Determine the (x, y) coordinate at the center of the cell enclosing the given text.  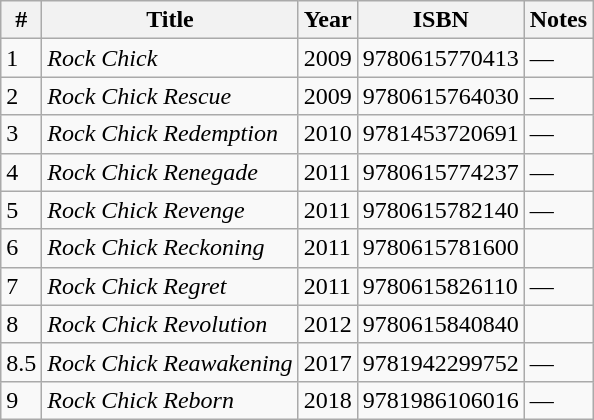
9780615770413 (440, 58)
Notes (558, 20)
9780615840840 (440, 324)
Rock Chick Revolution (170, 324)
2018 (328, 400)
9780615764030 (440, 96)
Rock Chick Reborn (170, 400)
6 (22, 248)
Rock Chick Revenge (170, 210)
2012 (328, 324)
1 (22, 58)
Rock Chick (170, 58)
9780615774237 (440, 172)
Rock Chick Regret (170, 286)
Rock Chick Redemption (170, 134)
Rock Chick Reawakening (170, 362)
9780615781600 (440, 248)
7 (22, 286)
9781453720691 (440, 134)
Year (328, 20)
9 (22, 400)
5 (22, 210)
Rock Chick Rescue (170, 96)
9780615826110 (440, 286)
Rock Chick Reckoning (170, 248)
8.5 (22, 362)
9780615782140 (440, 210)
2 (22, 96)
9781942299752 (440, 362)
# (22, 20)
Rock Chick Renegade (170, 172)
ISBN (440, 20)
8 (22, 324)
4 (22, 172)
9781986106016 (440, 400)
2010 (328, 134)
Title (170, 20)
2017 (328, 362)
3 (22, 134)
